Provide the (X, Y) coordinate of the cell's center where the given text is located.  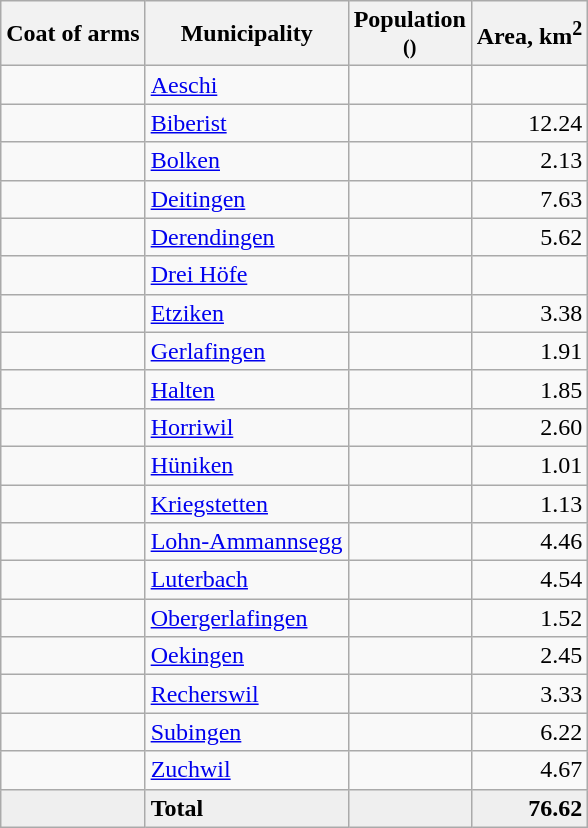
3.38 (530, 313)
Oekingen (246, 656)
Gerlafingen (246, 351)
1.85 (530, 389)
1.52 (530, 618)
3.33 (530, 694)
2.45 (530, 656)
12.24 (530, 123)
6.22 (530, 732)
Population() (410, 34)
Etziken (246, 313)
4.54 (530, 580)
Derendingen (246, 237)
Halten (246, 389)
Kriegstetten (246, 503)
Recherswil (246, 694)
5.62 (530, 237)
1.01 (530, 465)
Horriwil (246, 427)
Zuchwil (246, 770)
Hüniken (246, 465)
Luterbach (246, 580)
7.63 (530, 199)
1.91 (530, 351)
Biberist (246, 123)
Drei Höfe (246, 275)
4.67 (530, 770)
Aeschi (246, 85)
Obergerlafingen (246, 618)
76.62 (530, 808)
1.13 (530, 503)
Total (246, 808)
2.60 (530, 427)
Deitingen (246, 199)
Subingen (246, 732)
Coat of arms (73, 34)
4.46 (530, 542)
Bolken (246, 161)
Lohn-Ammannsegg (246, 542)
Area, km2 (530, 34)
Municipality (246, 34)
2.13 (530, 161)
